Locate the cell with the specified text and output its (X, Y) center coordinate. 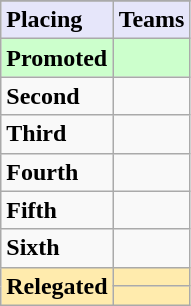
Promoted (57, 58)
Relegated (57, 286)
Fourth (57, 172)
Third (57, 134)
Fifth (57, 210)
Sixth (57, 248)
Teams (152, 20)
Placing (57, 20)
Second (57, 96)
